From the cell containing the given text, extract its center point as [x, y] coordinate. 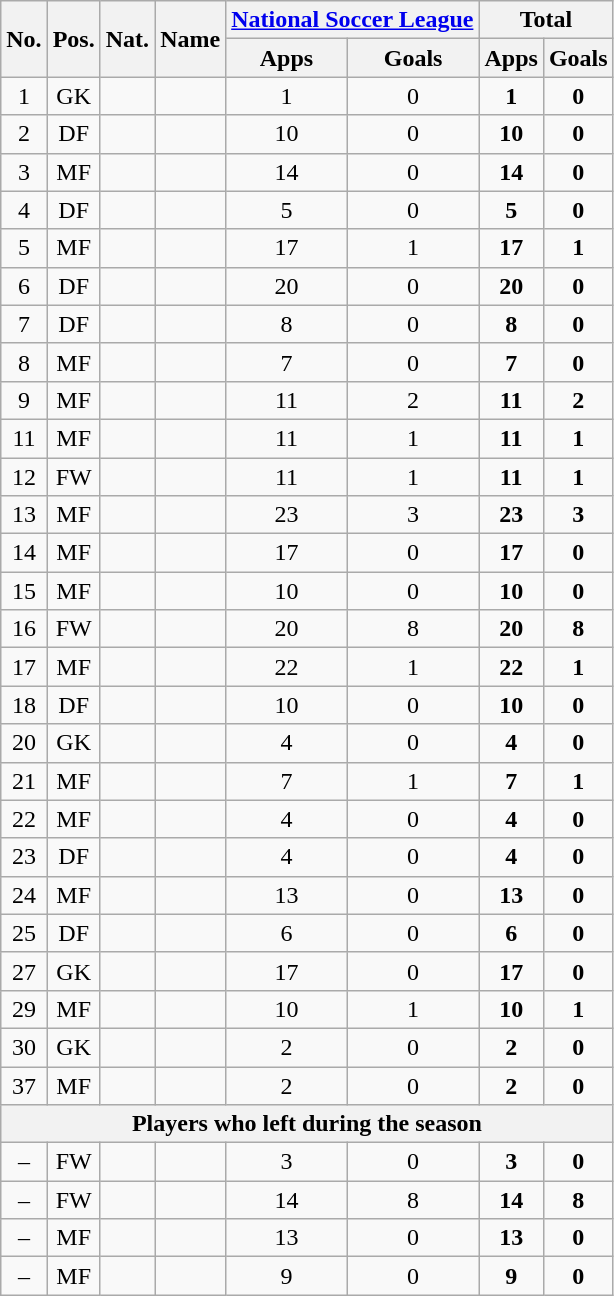
Pos. [74, 39]
27 [24, 971]
Nat. [127, 39]
24 [24, 895]
Players who left during the season [307, 1124]
National Soccer League [352, 20]
Name [190, 39]
25 [24, 933]
No. [24, 39]
Total [546, 20]
15 [24, 591]
18 [24, 705]
29 [24, 1009]
16 [24, 629]
21 [24, 781]
37 [24, 1085]
30 [24, 1047]
12 [24, 477]
